Detect which cell encompasses the target text, then output its [x, y] center coordinate. 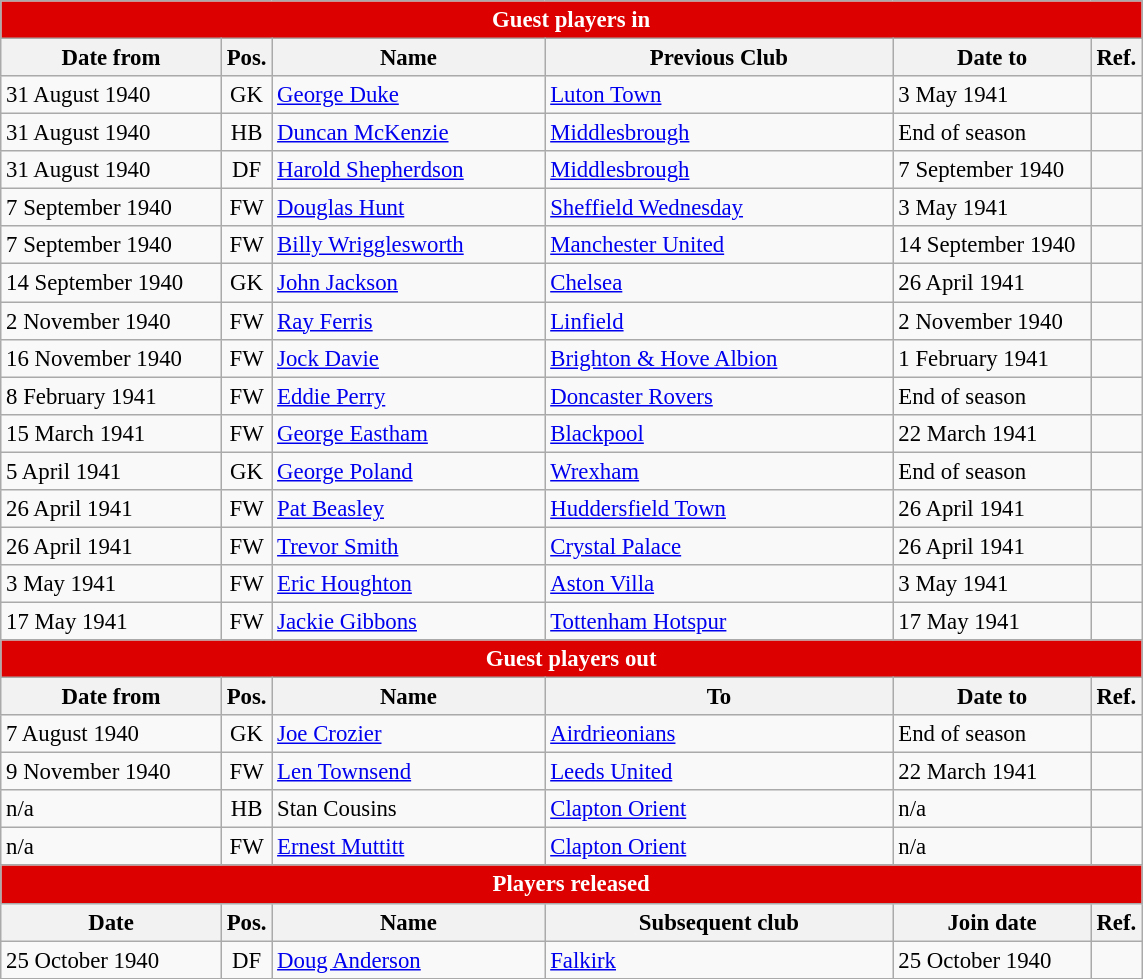
Duncan McKenzie [408, 133]
Date [112, 922]
Blackpool [719, 433]
Falkirk [719, 960]
Doug Anderson [408, 960]
Brighton & Hove Albion [719, 358]
Linfield [719, 321]
Joe Crozier [408, 734]
George Poland [408, 471]
1 February 1941 [992, 358]
Wrexham [719, 471]
Eddie Perry [408, 396]
9 November 1940 [112, 772]
Douglas Hunt [408, 208]
John Jackson [408, 283]
7 August 1940 [112, 734]
To [719, 697]
Ernest Muttitt [408, 847]
Crystal Palace [719, 546]
Doncaster Rovers [719, 396]
Guest players out [572, 659]
Guest players in [572, 20]
George Eastham [408, 433]
Ray Ferris [408, 321]
Join date [992, 922]
Previous Club [719, 58]
Stan Cousins [408, 809]
Players released [572, 885]
Subsequent club [719, 922]
Sheffield Wednesday [719, 208]
Luton Town [719, 95]
8 February 1941 [112, 396]
Pat Beasley [408, 509]
Jock Davie [408, 358]
Trevor Smith [408, 546]
George Duke [408, 95]
Tottenham Hotspur [719, 621]
Jackie Gibbons [408, 621]
Huddersfield Town [719, 509]
Airdrieonians [719, 734]
16 November 1940 [112, 358]
Billy Wrigglesworth [408, 245]
5 April 1941 [112, 471]
Eric Houghton [408, 584]
15 March 1941 [112, 433]
Leeds United [719, 772]
Len Townsend [408, 772]
Manchester United [719, 245]
Harold Shepherdson [408, 170]
Aston Villa [719, 584]
Chelsea [719, 283]
